Find where the given text appears and provide that cell's center as [x, y] coordinate. 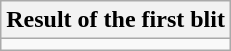
Result of the first blit [116, 20]
